From the cell containing the given text, extract its center point as (x, y) coordinate. 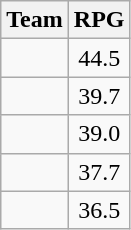
36.5 (99, 210)
39.7 (99, 96)
44.5 (99, 58)
Team (35, 20)
RPG (99, 20)
39.0 (99, 134)
37.7 (99, 172)
